Locate the cell with the specified text and output its [X, Y] center coordinate. 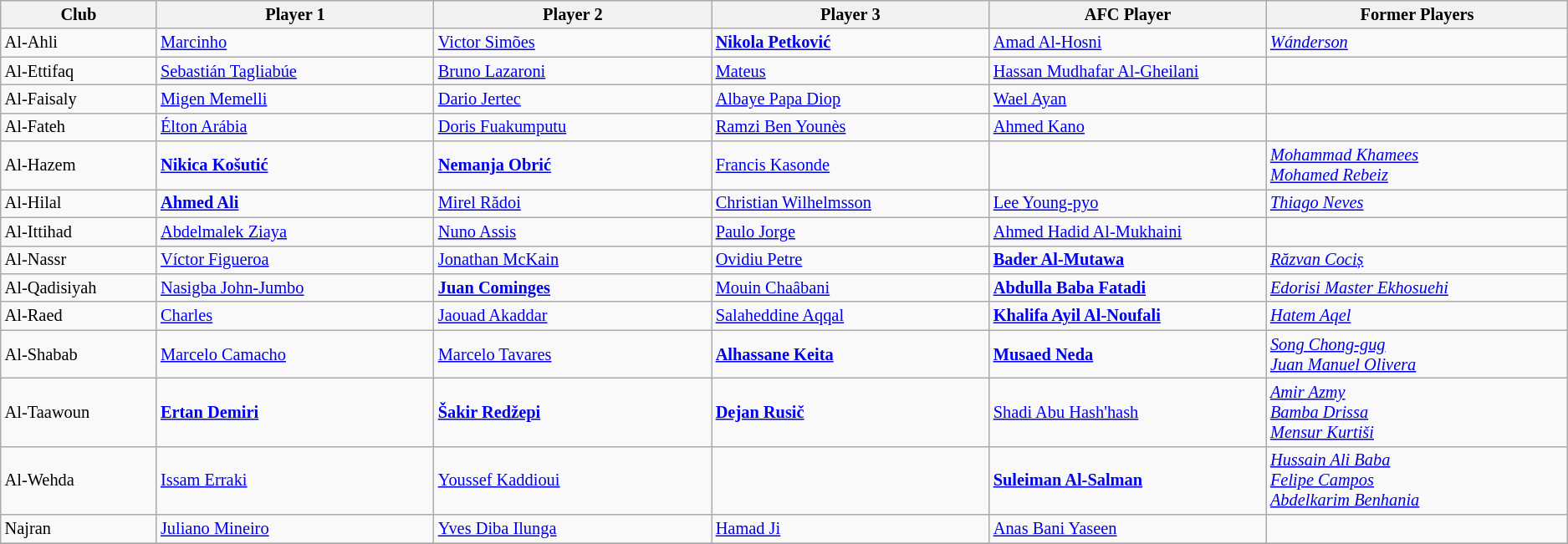
Al-Wehda [79, 480]
Ertan Demiri [295, 412]
Al-Nassr [79, 260]
Nuno Assis [573, 231]
Al-Taawoun [79, 412]
Al-Faisaly [79, 99]
Jaouad Akaddar [573, 316]
Al-Ittihad [79, 231]
Dario Jertec [573, 99]
Al-Raed [79, 316]
Player 3 [850, 14]
Mohammad Khamees Mohamed Rebeiz [1417, 165]
Issam Erraki [295, 480]
Ovidiu Petre [850, 260]
Hussain Ali Baba Felipe Campos Abdelkarim Benhania [1417, 480]
Jonathan McKain [573, 260]
Răzvan Cociș [1417, 260]
Abdelmalek Ziaya [295, 231]
Charles [295, 316]
Hatem Aqel [1417, 316]
Al-Fateh [79, 127]
Mirel Rădoi [573, 203]
Suleiman Al-Salman [1127, 480]
Migen Memelli [295, 99]
Player 2 [573, 14]
Juan Cominges [573, 287]
Mateus [850, 71]
Doris Fuakumputu [573, 127]
Al-Hilal [79, 203]
Edorisi Master Ekhosuehi [1417, 287]
Salaheddine Aqqal [850, 316]
Amad Al-Hosni [1127, 43]
Marcelo Camacho [295, 354]
Club [79, 14]
Christian Wilhelmsson [850, 203]
Hamad Ji [850, 529]
Sebastián Tagliabúe [295, 71]
Hassan Mudhafar Al-Gheilani [1127, 71]
Anas Bani Yaseen [1127, 529]
Víctor Figueroa [295, 260]
Former Players [1417, 14]
Al-Hazem [79, 165]
Abdulla Baba Fatadi [1127, 287]
Musaed Neda [1127, 354]
Ahmed Hadid Al-Mukhaini [1127, 231]
Dejan Rusič [850, 412]
Bader Al-Mutawa [1127, 260]
Marcelo Tavares [573, 354]
Ahmed Kano [1127, 127]
Ramzi Ben Younès [850, 127]
Al-Ahli [79, 43]
Lee Young-pyo [1127, 203]
Šakir Redžepi [573, 412]
Al-Ettifaq [79, 71]
Nikola Petković [850, 43]
Nemanja Obrić [573, 165]
Al-Qadisiyah [79, 287]
Bruno Lazaroni [573, 71]
Nasigba John-Jumbo [295, 287]
Nikica Košutić [295, 165]
Yves Diba Ilunga [573, 529]
Youssef Kaddioui [573, 480]
Paulo Jorge [850, 231]
Mouin Chaâbani [850, 287]
Marcinho [295, 43]
Élton Arábia [295, 127]
Wael Ayan [1127, 99]
Amir Azmy Bamba Drissa Mensur Kurtiši [1417, 412]
Najran [79, 529]
Thiago Neves [1417, 203]
Francis Kasonde [850, 165]
Ahmed Ali [295, 203]
Al-Shabab [79, 354]
Shadi Abu Hash'hash [1127, 412]
Alhassane Keita [850, 354]
Albaye Papa Diop [850, 99]
Victor Simões [573, 43]
Juliano Mineiro [295, 529]
Wánderson [1417, 43]
Player 1 [295, 14]
Khalifa Ayil Al-Noufali [1127, 316]
AFC Player [1127, 14]
Song Chong-gug Juan Manuel Olivera [1417, 354]
